Pinpoint the cell where the given text exists, returning its (x, y) midpoint coordinate. 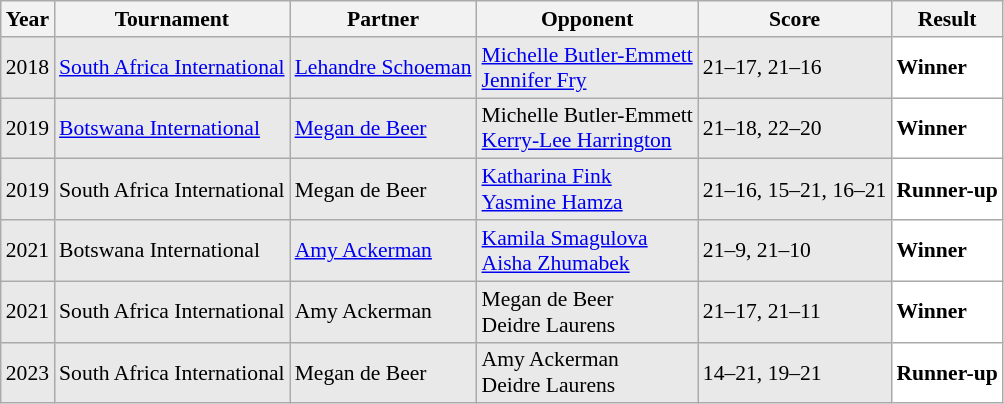
Michelle Butler-Emmett Jennifer Fry (588, 68)
21–18, 22–20 (795, 128)
Kamila Smagulova Aisha Zhumabek (588, 250)
21–16, 15–21, 16–21 (795, 190)
Michelle Butler-Emmett Kerry-Lee Harrington (588, 128)
14–21, 19–21 (795, 372)
Year (28, 19)
2018 (28, 68)
Opponent (588, 19)
21–9, 21–10 (795, 250)
2023 (28, 372)
Amy Ackerman Deidre Laurens (588, 372)
21–17, 21–16 (795, 68)
21–17, 21–11 (795, 312)
Katharina Fink Yasmine Hamza (588, 190)
Result (946, 19)
Lehandre Schoeman (384, 68)
Tournament (172, 19)
Partner (384, 19)
Megan de Beer Deidre Laurens (588, 312)
Score (795, 19)
